Pinpoint the cell where the given text exists, returning its [X, Y] midpoint coordinate. 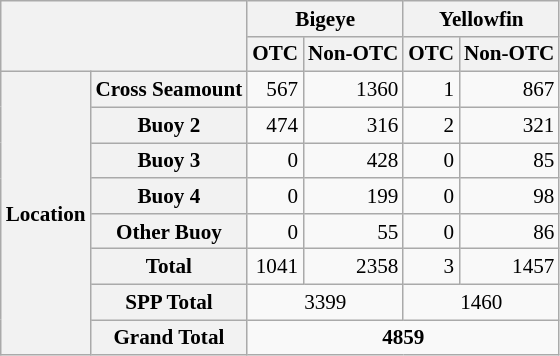
55 [353, 230]
428 [353, 160]
Buoy 4 [168, 196]
1460 [481, 302]
321 [509, 124]
1041 [275, 266]
Buoy 2 [168, 124]
Grand Total [168, 338]
4859 [403, 338]
316 [353, 124]
474 [275, 124]
Total [168, 266]
1360 [353, 90]
Buoy 3 [168, 160]
1 [431, 90]
SPP Total [168, 302]
85 [509, 160]
2 [431, 124]
Yellowfin [481, 18]
98 [509, 196]
Location [46, 214]
86 [509, 230]
Other Buoy [168, 230]
2358 [353, 266]
567 [275, 90]
867 [509, 90]
1457 [509, 266]
Bigeye [325, 18]
3399 [325, 302]
Cross Seamount [168, 90]
199 [353, 196]
3 [431, 266]
